Locate the cell with the specified text and output its (X, Y) center coordinate. 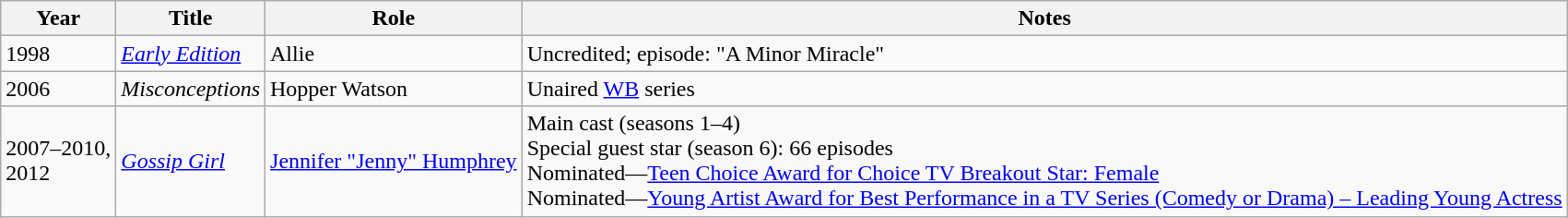
Hopper Watson (395, 89)
2007–2010,2012 (59, 161)
Early Edition (191, 54)
Uncredited; episode: "A Minor Miracle" (1044, 54)
2006 (59, 89)
Role (395, 18)
Title (191, 18)
Jennifer "Jenny" Humphrey (395, 161)
1998 (59, 54)
Gossip Girl (191, 161)
Allie (395, 54)
Year (59, 18)
Misconceptions (191, 89)
Unaired WB series (1044, 89)
Notes (1044, 18)
